Determine the (X, Y) coordinate at the center of the cell enclosing the given text.  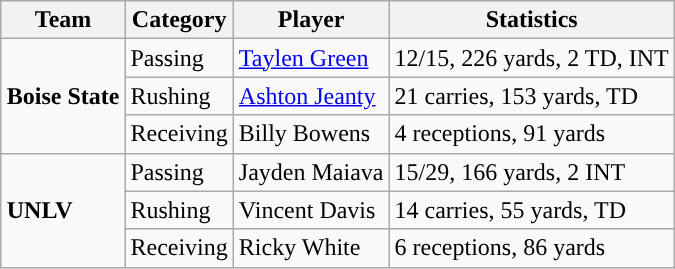
Statistics (532, 20)
Jayden Maiava (311, 172)
Billy Bowens (311, 134)
Ashton Jeanty (311, 96)
21 carries, 153 yards, TD (532, 96)
Taylen Green (311, 58)
Player (311, 20)
15/29, 166 yards, 2 INT (532, 172)
Category (179, 20)
6 receptions, 86 yards (532, 248)
14 carries, 55 yards, TD (532, 210)
4 receptions, 91 yards (532, 134)
Boise State (63, 96)
Vincent Davis (311, 210)
Ricky White (311, 248)
UNLV (63, 210)
Team (63, 20)
12/15, 226 yards, 2 TD, INT (532, 58)
